Return the (x, y) coordinate for the center point of the cell that contains the specified text.  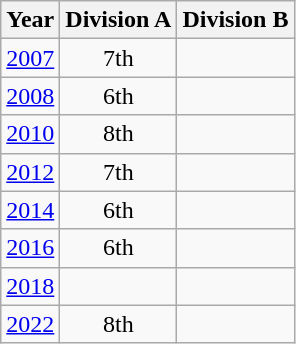
2018 (30, 286)
2008 (30, 96)
2014 (30, 210)
Year (30, 20)
2010 (30, 134)
2016 (30, 248)
2007 (30, 58)
Division B (236, 20)
Division A (118, 20)
2012 (30, 172)
2022 (30, 324)
